Determine the [X, Y] coordinate at the center of the cell enclosing the given text.  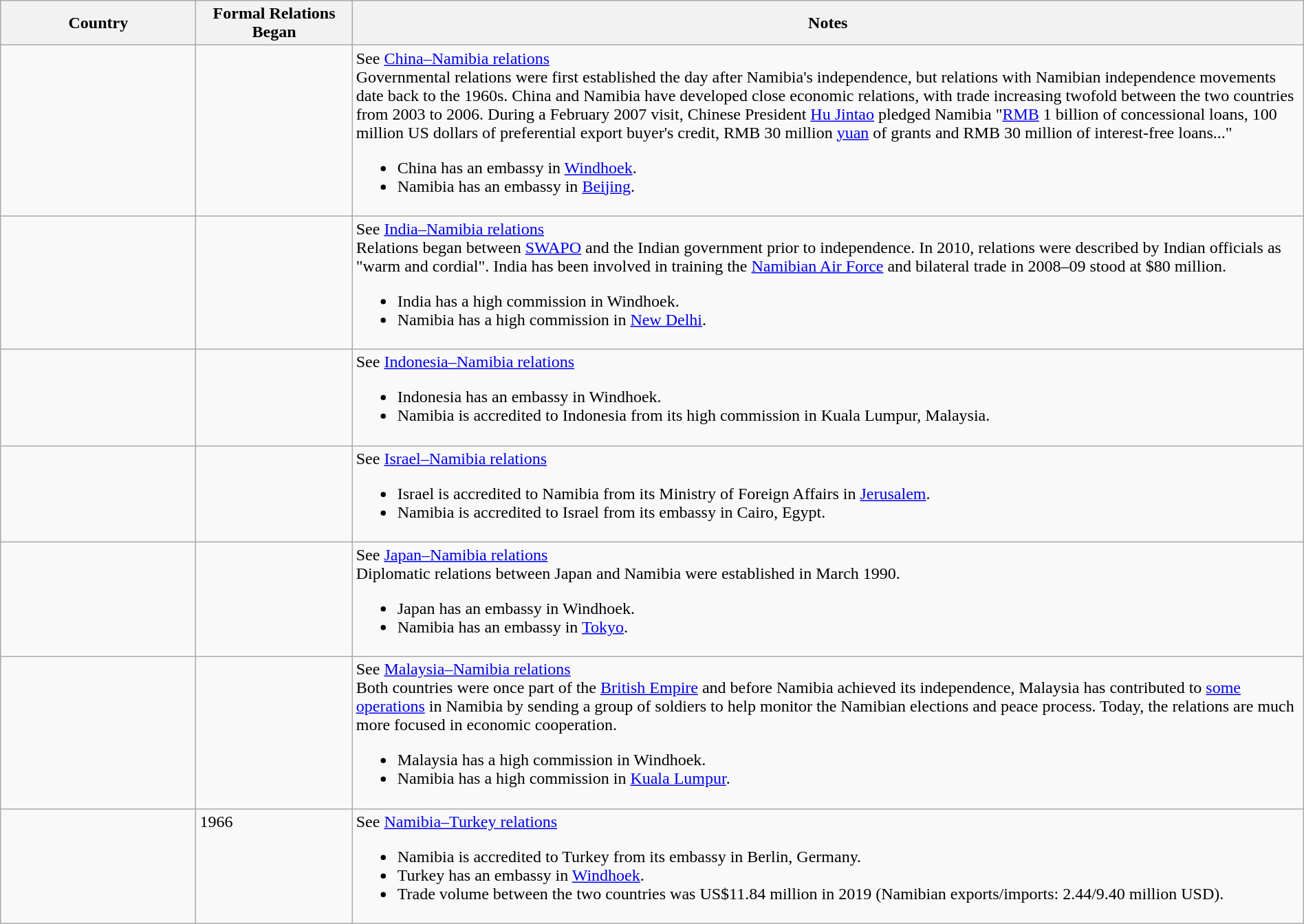
Notes [828, 23]
1966 [274, 866]
Formal Relations Began [274, 23]
Country [98, 23]
